Provide the [X, Y] coordinate of the cell's center where the given text is located.  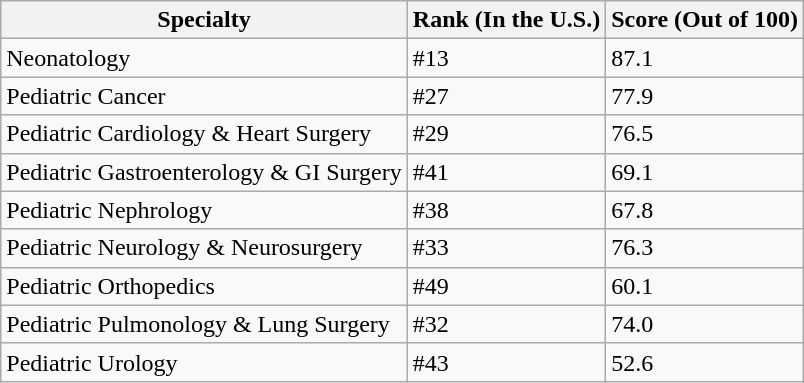
Pediatric Cancer [204, 96]
#33 [506, 248]
76.5 [705, 134]
#49 [506, 286]
Neonatology [204, 58]
77.9 [705, 96]
#13 [506, 58]
#43 [506, 362]
#41 [506, 172]
87.1 [705, 58]
Specialty [204, 20]
#38 [506, 210]
60.1 [705, 286]
Pediatric Cardiology & Heart Surgery [204, 134]
#32 [506, 324]
Pediatric Neurology & Neurosurgery [204, 248]
Score (Out of 100) [705, 20]
69.1 [705, 172]
Pediatric Pulmonology & Lung Surgery [204, 324]
Pediatric Orthopedics [204, 286]
74.0 [705, 324]
#29 [506, 134]
Pediatric Nephrology [204, 210]
76.3 [705, 248]
Pediatric Urology [204, 362]
52.6 [705, 362]
Rank (In the U.S.) [506, 20]
67.8 [705, 210]
#27 [506, 96]
Pediatric Gastroenterology & GI Surgery [204, 172]
